From the cell containing the given text, extract its center point as [x, y] coordinate. 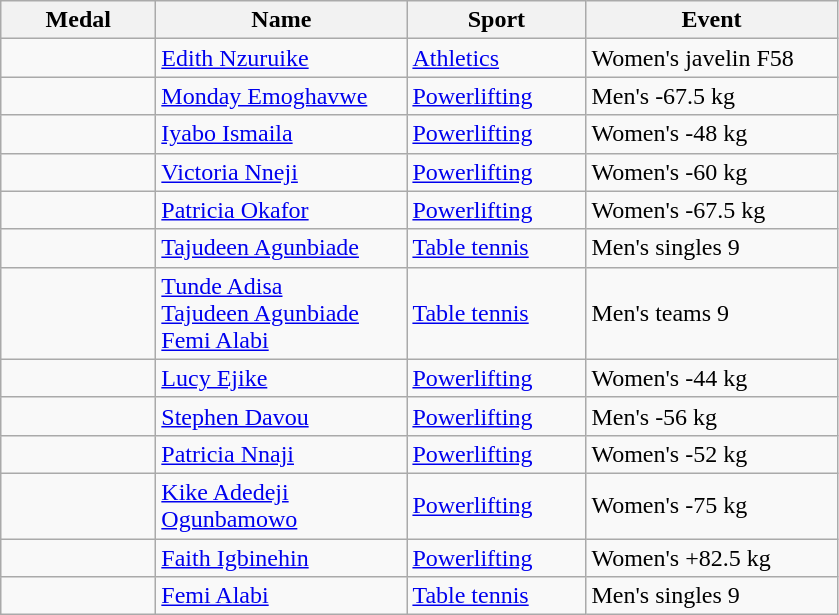
Victoria Nneji [282, 172]
Femi Alabi [282, 596]
Lucy Ejike [282, 378]
Men's teams 9 [712, 313]
Sport [496, 20]
Event [712, 20]
Athletics [496, 58]
Men's -67.5 kg [712, 96]
Name [282, 20]
Medal [78, 20]
Patricia Okafor [282, 210]
Men's -56 kg [712, 416]
Women's javelin F58 [712, 58]
Monday Emoghavwe [282, 96]
Women's -60 kg [712, 172]
Edith Nzuruike [282, 58]
Women's -48 kg [712, 134]
Faith Igbinehin [282, 557]
Iyabo Ismaila [282, 134]
Women's -75 kg [712, 506]
Women's -44 kg [712, 378]
Stephen Davou [282, 416]
Women's -52 kg [712, 454]
Kike Adedeji Ogunbamowo [282, 506]
Tunde Adisa Tajudeen Agunbiade Femi Alabi [282, 313]
Women's +82.5 kg [712, 557]
Patricia Nnaji [282, 454]
Women's -67.5 kg [712, 210]
Tajudeen Agunbiade [282, 248]
